Search for the cell housing the specified text and yield its (X, Y) center coordinate. 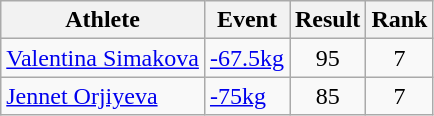
Jennet Orjiyeva (103, 96)
Rank (400, 20)
Result (328, 20)
95 (328, 58)
85 (328, 96)
-67.5kg (246, 58)
-75kg (246, 96)
Athlete (103, 20)
Valentina Simakova (103, 58)
Event (246, 20)
